From the cell containing the given text, extract its center point as [X, Y] coordinate. 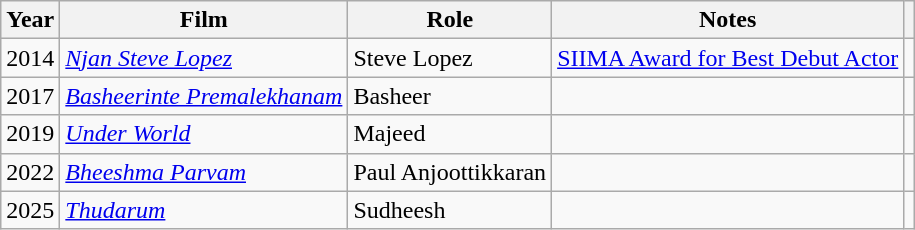
Basheerinte Premalekhanam [204, 96]
Film [204, 20]
Steve Lopez [450, 58]
2019 [30, 134]
2017 [30, 96]
2022 [30, 172]
Majeed [450, 134]
Under World [204, 134]
Basheer [450, 96]
Role [450, 20]
2014 [30, 58]
Notes [728, 20]
Year [30, 20]
Sudheesh [450, 210]
2025 [30, 210]
Paul Anjoottikkaran [450, 172]
SIIMA Award for Best Debut Actor [728, 58]
Bheeshma Parvam [204, 172]
Njan Steve Lopez [204, 58]
Thudarum [204, 210]
